Output the (X, Y) coordinate of the center of the cell containing the given text.  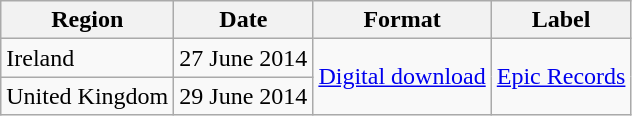
27 June 2014 (244, 58)
Format (402, 20)
Digital download (402, 77)
Label (561, 20)
Epic Records (561, 77)
Date (244, 20)
29 June 2014 (244, 96)
United Kingdom (88, 96)
Region (88, 20)
Ireland (88, 58)
